Return the [X, Y] coordinate for the center point of the cell that contains the specified text.  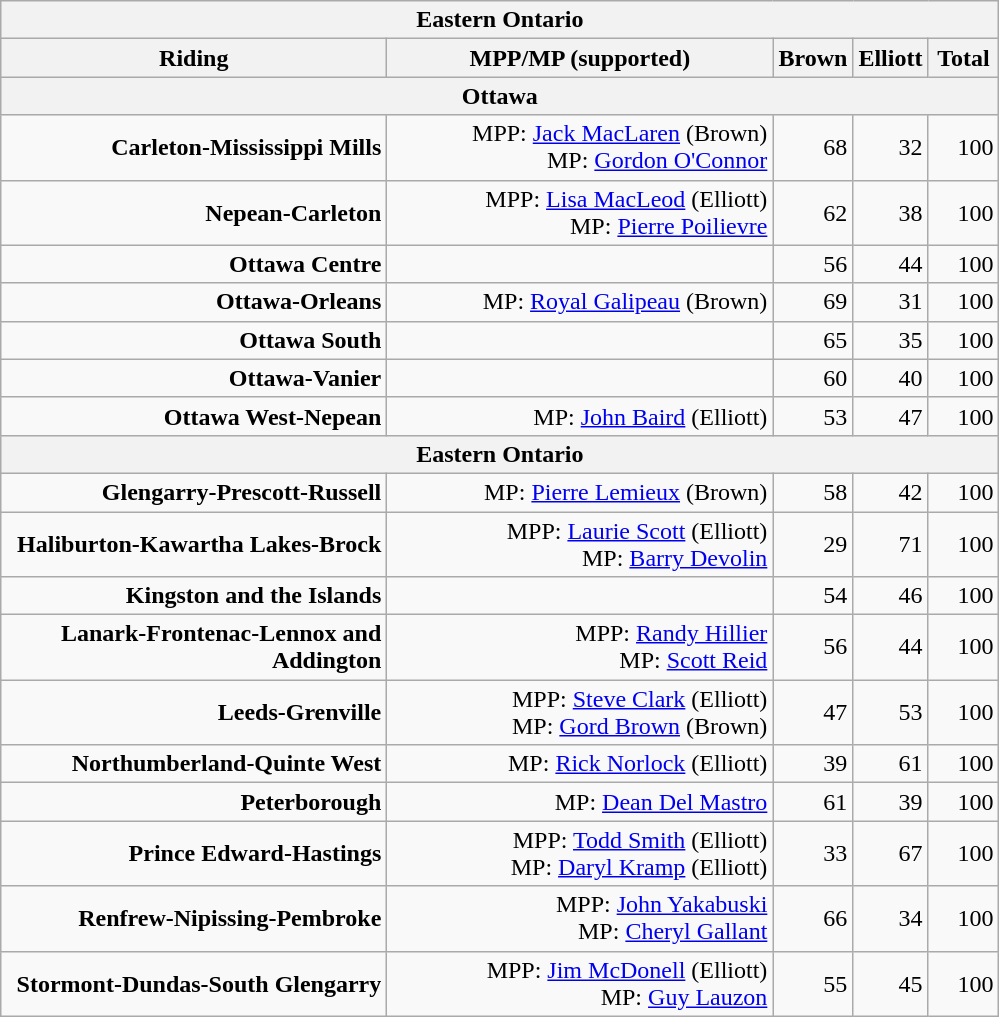
Nepean-Carleton [194, 212]
68 [813, 148]
MP: John Baird (Elliott) [580, 416]
MPP: Jack MacLaren (Brown)MP: Gordon O'Connor [580, 148]
66 [813, 918]
Ottawa West-Nepean [194, 416]
35 [890, 340]
Total [964, 58]
60 [813, 378]
46 [890, 596]
Ottawa [500, 96]
67 [890, 854]
58 [813, 492]
MPP: Lisa MacLeod (Elliott)MP: Pierre Poilievre [580, 212]
69 [813, 302]
MPP/MP (supported) [580, 58]
MPP: Laurie Scott (Elliott)MP: Barry Devolin [580, 544]
33 [813, 854]
MPP: John YakabuskiMP: Cheryl Gallant [580, 918]
Brown [813, 58]
Haliburton-Kawartha Lakes-Brock [194, 544]
Lanark-Frontenac-Lennox and Addington [194, 648]
32 [890, 148]
42 [890, 492]
55 [813, 984]
Elliott [890, 58]
31 [890, 302]
Carleton-Mississippi Mills [194, 148]
Peterborough [194, 802]
Glengarry-Prescott-Russell [194, 492]
Leeds-Grenville [194, 712]
54 [813, 596]
MPP: Randy HillierMP: Scott Reid [580, 648]
Stormont-Dundas-South Glengarry [194, 984]
Kingston and the Islands [194, 596]
62 [813, 212]
71 [890, 544]
Prince Edward-Hastings [194, 854]
29 [813, 544]
MPP: Jim McDonell (Elliott)MP: Guy Lauzon [580, 984]
MP: Dean Del Mastro [580, 802]
Ottawa Centre [194, 264]
40 [890, 378]
MPP: Todd Smith (Elliott)MP: Daryl Kramp (Elliott) [580, 854]
Ottawa South [194, 340]
38 [890, 212]
MP: Rick Norlock (Elliott) [580, 764]
MP: Royal Galipeau (Brown) [580, 302]
Riding [194, 58]
45 [890, 984]
Northumberland-Quinte West [194, 764]
MP: Pierre Lemieux (Brown) [580, 492]
Renfrew-Nipissing-Pembroke [194, 918]
Ottawa-Orleans [194, 302]
Ottawa-Vanier [194, 378]
65 [813, 340]
34 [890, 918]
MPP: Steve Clark (Elliott)MP: Gord Brown (Brown) [580, 712]
